Search for the cell housing the specified text and yield its [X, Y] center coordinate. 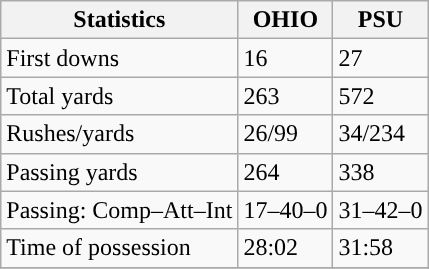
27 [380, 58]
Total yards [120, 96]
26/99 [286, 134]
263 [286, 96]
17–40–0 [286, 210]
Statistics [120, 20]
First downs [120, 58]
16 [286, 58]
Passing yards [120, 172]
Rushes/yards [120, 134]
28:02 [286, 248]
OHIO [286, 20]
Time of possession [120, 248]
264 [286, 172]
34/234 [380, 134]
Passing: Comp–Att–Int [120, 210]
31:58 [380, 248]
PSU [380, 20]
572 [380, 96]
338 [380, 172]
31–42–0 [380, 210]
